Return (x, y) of the center of cell containing provided text 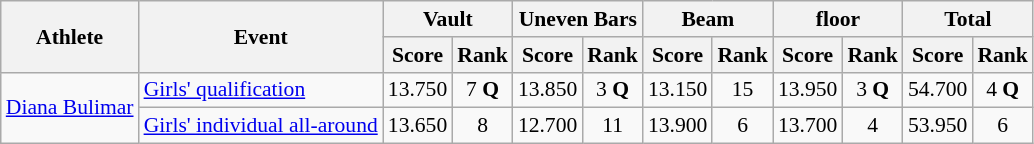
54.700 (938, 90)
Total (968, 19)
13.700 (808, 126)
13.750 (418, 90)
13.900 (678, 126)
13.950 (808, 90)
11 (612, 126)
15 (742, 90)
13.650 (418, 126)
Athlete (70, 36)
4 Q (1002, 90)
Girls' qualification (261, 90)
Beam (708, 19)
13.150 (678, 90)
Diana Bulimar (70, 108)
floor (838, 19)
7 Q (482, 90)
13.850 (548, 90)
Event (261, 36)
Uneven Bars (578, 19)
53.950 (938, 126)
12.700 (548, 126)
Vault (448, 19)
8 (482, 126)
4 (872, 126)
Girls' individual all-around (261, 126)
